Detect which cell encompasses the target text, then output its (x, y) center coordinate. 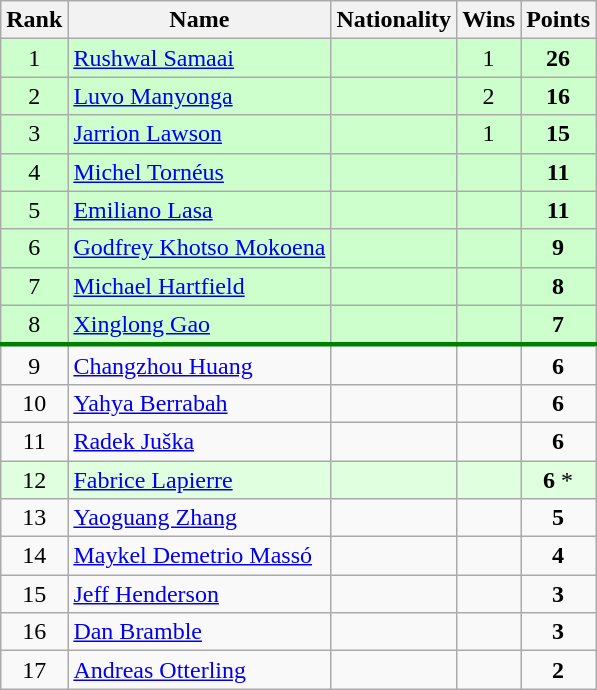
Rank (34, 20)
Michel Tornéus (200, 172)
Jeff Henderson (200, 594)
Godfrey Khotso Mokoena (200, 248)
Rushwal Samaai (200, 58)
Fabrice Lapierre (200, 479)
13 (34, 518)
Wins (489, 20)
17 (34, 670)
Nationality (394, 20)
Jarrion Lawson (200, 134)
Name (200, 20)
Andreas Otterling (200, 670)
Luvo Manyonga (200, 96)
26 (558, 58)
Changzhou Huang (200, 365)
Yaoguang Zhang (200, 518)
14 (34, 556)
6 * (558, 479)
10 (34, 403)
Emiliano Lasa (200, 210)
Michael Hartfield (200, 286)
Dan Bramble (200, 632)
12 (34, 479)
Yahya Berrabah (200, 403)
Xinglong Gao (200, 325)
Maykel Demetrio Massó (200, 556)
Points (558, 20)
Radek Juška (200, 441)
